Extract the (X, Y) coordinate from the center of the cell holding the provided text.  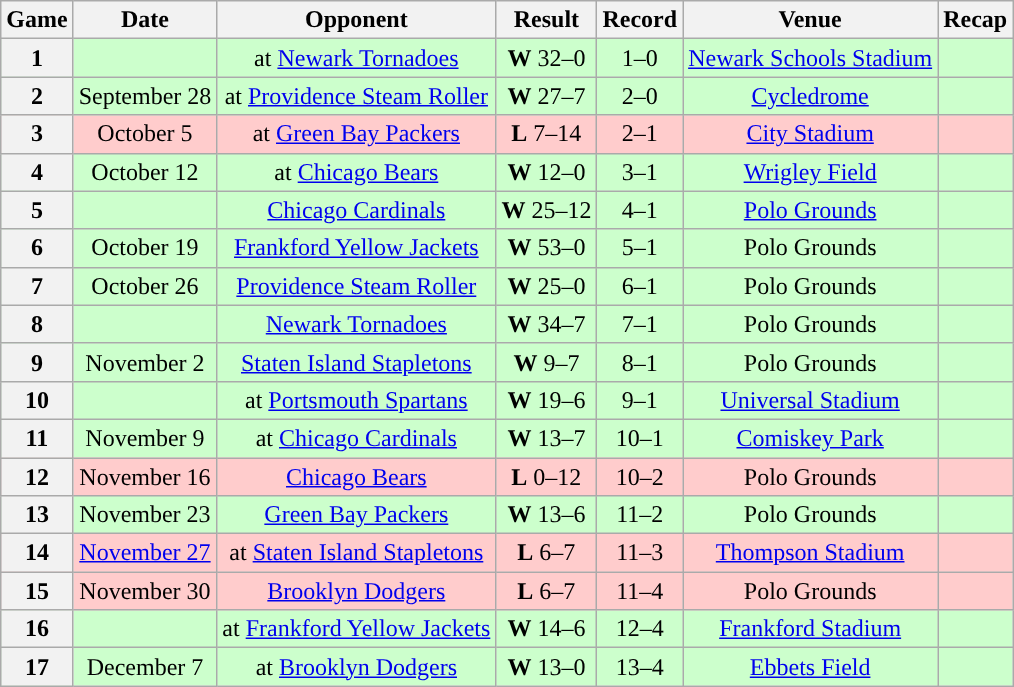
Game (37, 20)
11–2 (640, 515)
Frankford Yellow Jackets (356, 248)
2 (37, 96)
City Stadium (810, 134)
3 (37, 134)
at Staten Island Stapletons (356, 553)
12 (37, 477)
at Frankford Yellow Jackets (356, 629)
10–1 (640, 438)
5 (37, 210)
November 9 (145, 438)
at Green Bay Packers (356, 134)
13 (37, 515)
Recap (976, 20)
Venue (810, 20)
Staten Island Stapletons (356, 362)
October 26 (145, 286)
W 32–0 (546, 58)
12–4 (640, 629)
September 28 (145, 96)
6 (37, 248)
W 53–0 (546, 248)
Frankford Stadium (810, 629)
October 5 (145, 134)
13–4 (640, 667)
15 (37, 591)
October 12 (145, 172)
1–0 (640, 58)
Chicago Bears (356, 477)
W 25–0 (546, 286)
17 (37, 667)
at Portsmouth Spartans (356, 400)
W 13–7 (546, 438)
Result (546, 20)
Opponent (356, 20)
W 25–12 (546, 210)
7–1 (640, 324)
11–3 (640, 553)
Chicago Cardinals (356, 210)
November 23 (145, 515)
W 13–6 (546, 515)
Record (640, 20)
at Chicago Cardinals (356, 438)
4 (37, 172)
L 0–12 (546, 477)
5–1 (640, 248)
W 14–6 (546, 629)
8–1 (640, 362)
November 2 (145, 362)
W 19–6 (546, 400)
Universal Stadium (810, 400)
7 (37, 286)
Ebbets Field (810, 667)
Green Bay Packers (356, 515)
Date (145, 20)
at Newark Tornadoes (356, 58)
November 16 (145, 477)
4–1 (640, 210)
10 (37, 400)
December 7 (145, 667)
1 (37, 58)
W 12–0 (546, 172)
W 9–7 (546, 362)
2–0 (640, 96)
October 19 (145, 248)
14 (37, 553)
11–4 (640, 591)
2–1 (640, 134)
6–1 (640, 286)
3–1 (640, 172)
Cycledrome (810, 96)
16 (37, 629)
at Brooklyn Dodgers (356, 667)
8 (37, 324)
at Chicago Bears (356, 172)
W 13–0 (546, 667)
November 27 (145, 553)
Brooklyn Dodgers (356, 591)
Comiskey Park (810, 438)
Newark Schools Stadium (810, 58)
at Providence Steam Roller (356, 96)
November 30 (145, 591)
11 (37, 438)
Wrigley Field (810, 172)
L 7–14 (546, 134)
Thompson Stadium (810, 553)
W 27–7 (546, 96)
W 34–7 (546, 324)
9–1 (640, 400)
9 (37, 362)
Newark Tornadoes (356, 324)
10–2 (640, 477)
Providence Steam Roller (356, 286)
